Find where the given text appears and provide that cell's center as (X, Y) coordinate. 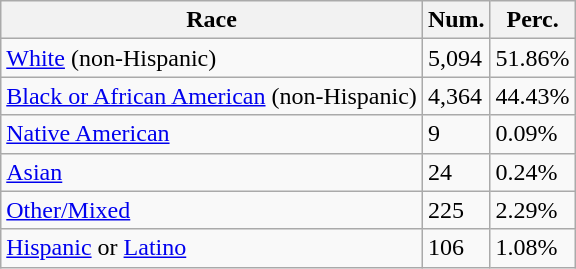
1.08% (532, 248)
44.43% (532, 96)
Black or African American (non-Hispanic) (212, 96)
2.29% (532, 210)
9 (456, 134)
Race (212, 20)
Native American (212, 134)
Hispanic or Latino (212, 248)
Other/Mixed (212, 210)
0.09% (532, 134)
5,094 (456, 58)
106 (456, 248)
Perc. (532, 20)
4,364 (456, 96)
225 (456, 210)
24 (456, 172)
51.86% (532, 58)
0.24% (532, 172)
Asian (212, 172)
Num. (456, 20)
White (non-Hispanic) (212, 58)
